Extract the [X, Y] coordinate from the center of the cell holding the provided text.  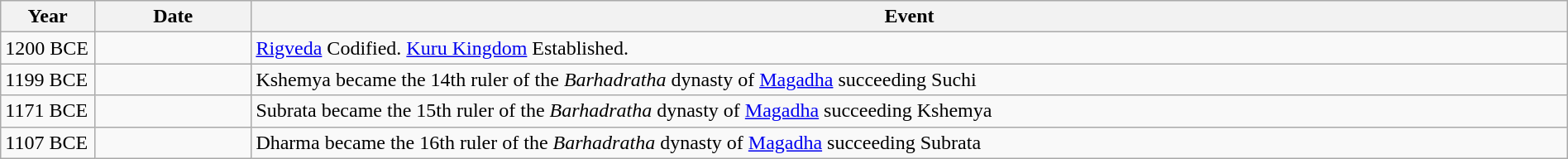
Date [172, 17]
1200 BCE [48, 48]
Rigveda Codified. Kuru Kingdom Established. [910, 48]
Event [910, 17]
Subrata became the 15th ruler of the Barhadratha dynasty of Magadha succeeding Kshemya [910, 111]
1199 BCE [48, 79]
Kshemya became the 14th ruler of the Barhadratha dynasty of Magadha succeeding Suchi [910, 79]
Year [48, 17]
Dharma became the 16th ruler of the Barhadratha dynasty of Magadha succeeding Subrata [910, 142]
1171 BCE [48, 111]
1107 BCE [48, 142]
